Pinpoint the cell where the given text exists, returning its (X, Y) midpoint coordinate. 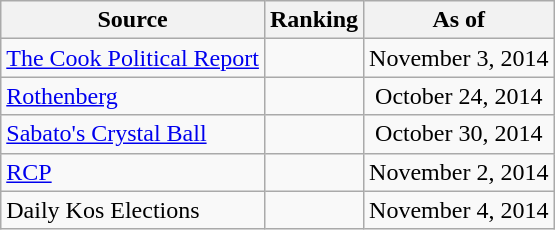
Source (133, 20)
October 30, 2014 (459, 134)
November 4, 2014 (459, 210)
Rothenberg (133, 96)
The Cook Political Report (133, 58)
RCP (133, 172)
November 2, 2014 (459, 172)
As of (459, 20)
October 24, 2014 (459, 96)
Sabato's Crystal Ball (133, 134)
Daily Kos Elections (133, 210)
Ranking (314, 20)
November 3, 2014 (459, 58)
